From the cell containing the given text, extract its center point as (X, Y) coordinate. 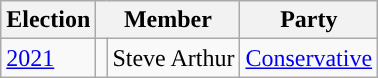
Election (48, 20)
Steve Arthur (174, 58)
2021 (48, 58)
Conservative (309, 58)
Member (168, 20)
Party (309, 20)
